From the cell containing the given text, extract its center point as [x, y] coordinate. 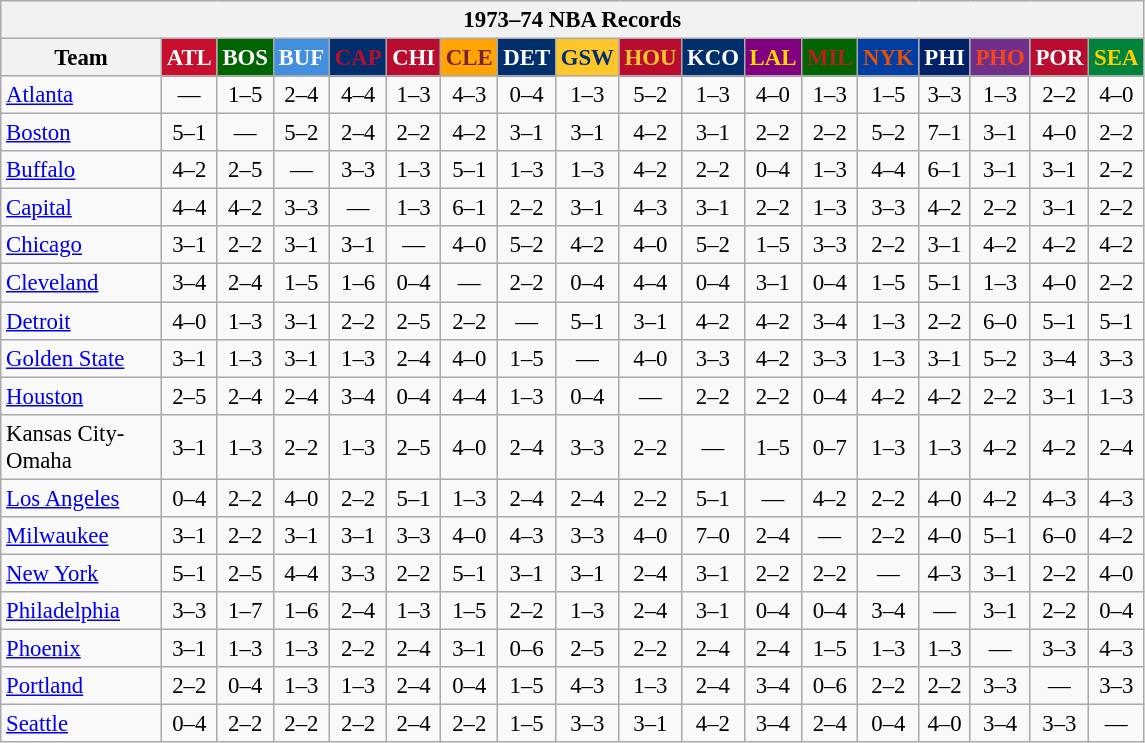
Capital [82, 208]
NYK [888, 58]
Detroit [82, 321]
Team [82, 58]
KCO [714, 58]
1–7 [245, 611]
1973–74 NBA Records [572, 20]
Kansas City-Omaha [82, 446]
Atlanta [82, 95]
Boston [82, 133]
Portland [82, 686]
Houston [82, 396]
SEA [1116, 58]
Cleveland [82, 283]
GSW [587, 58]
PHI [944, 58]
MIL [830, 58]
Phoenix [82, 648]
Los Angeles [82, 498]
0–7 [830, 446]
CAP [358, 58]
Milwaukee [82, 536]
7–1 [944, 133]
Seattle [82, 724]
CLE [470, 58]
POR [1060, 58]
PHO [1000, 58]
Buffalo [82, 170]
Philadelphia [82, 611]
ATL [189, 58]
7–0 [714, 536]
Golden State [82, 358]
BUF [301, 58]
BOS [245, 58]
New York [82, 573]
CHI [414, 58]
DET [526, 58]
Chicago [82, 245]
LAL [772, 58]
HOU [650, 58]
